Capture the cell that displays the provided text and extract its (x, y) central coordinate. 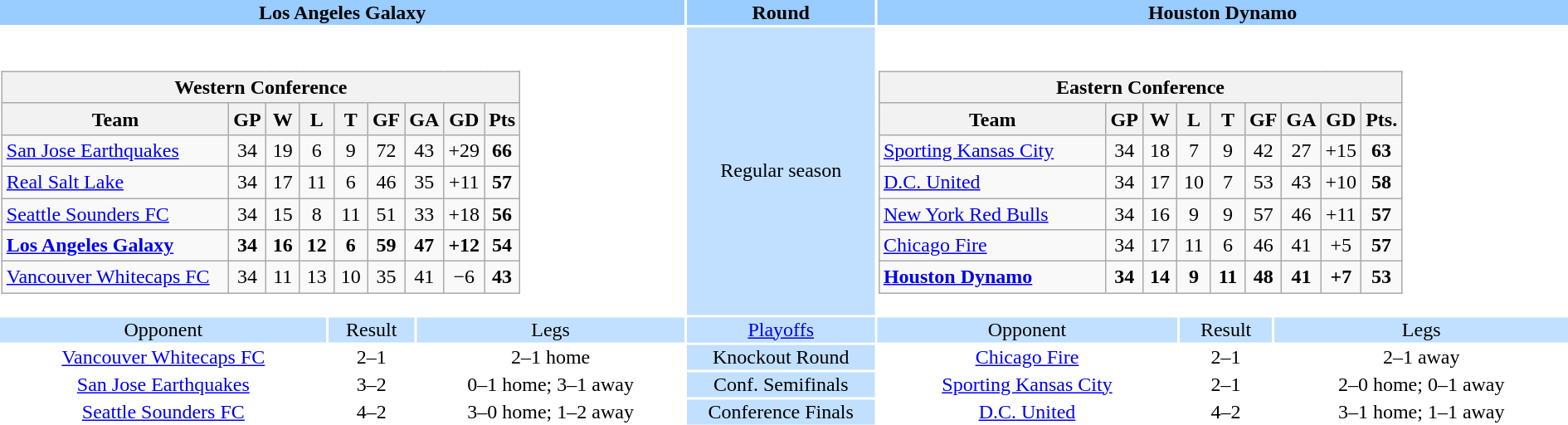
47 (425, 246)
+12 (465, 246)
48 (1264, 277)
51 (386, 213)
Pts. (1382, 119)
+18 (465, 213)
2–1 away (1421, 357)
18 (1160, 150)
Conference Finals (781, 412)
63 (1382, 150)
+15 (1341, 150)
Playoffs (781, 330)
66 (503, 150)
56 (503, 213)
Round (781, 12)
13 (317, 277)
72 (386, 150)
27 (1301, 150)
8 (317, 213)
−6 (465, 277)
Pts (503, 119)
59 (386, 246)
3–2 (372, 384)
Western Conference (261, 87)
New York Red Bulls (992, 213)
42 (1264, 150)
+5 (1341, 246)
+10 (1341, 182)
+7 (1341, 277)
Conf. Semifinals (781, 384)
3–1 home; 1–1 away (1421, 412)
19 (282, 150)
14 (1160, 277)
0–1 home; 3–1 away (551, 384)
15 (282, 213)
Knockout Round (781, 357)
54 (503, 246)
33 (425, 213)
Eastern Conference (1140, 87)
3–0 home; 1–2 away (551, 412)
Regular season (781, 171)
12 (317, 246)
Real Salt Lake (115, 182)
2–1 home (551, 357)
2–0 home; 0–1 away (1421, 384)
+29 (465, 150)
58 (1382, 182)
